Return [x, y] of the center of cell containing provided text 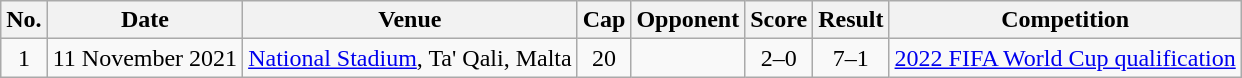
Score [779, 20]
2022 FIFA World Cup qualification [1065, 58]
No. [24, 20]
2–0 [779, 58]
Result [851, 20]
1 [24, 58]
Venue [410, 20]
Opponent [688, 20]
7–1 [851, 58]
11 November 2021 [144, 58]
National Stadium, Ta' Qali, Malta [410, 58]
Cap [604, 20]
Competition [1065, 20]
20 [604, 58]
Date [144, 20]
